Determine the (x, y) coordinate at the center of the cell enclosing the given text.  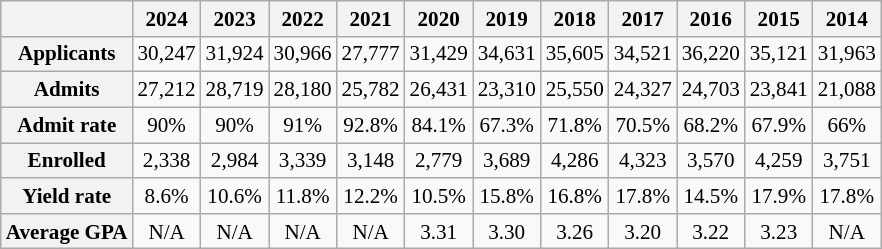
91% (303, 124)
10.5% (439, 196)
84.1% (439, 124)
3.30 (507, 230)
10.6% (235, 196)
3,751 (847, 160)
2,984 (235, 160)
21,088 (847, 90)
3,689 (507, 160)
28,180 (303, 90)
30,966 (303, 54)
2,779 (439, 160)
27,777 (371, 54)
4,323 (643, 160)
23,310 (507, 90)
3.26 (575, 230)
2015 (779, 18)
2020 (439, 18)
24,703 (711, 90)
27,212 (167, 90)
66% (847, 124)
3.22 (711, 230)
2018 (575, 18)
26,431 (439, 90)
3.31 (439, 230)
3,339 (303, 160)
67.9% (779, 124)
17.9% (779, 196)
Average GPA (67, 230)
3.20 (643, 230)
Yield rate (67, 196)
Enrolled (67, 160)
34,521 (643, 54)
35,605 (575, 54)
25,782 (371, 90)
11.8% (303, 196)
14.5% (711, 196)
2017 (643, 18)
92.8% (371, 124)
67.3% (507, 124)
70.5% (643, 124)
2014 (847, 18)
71.8% (575, 124)
Admit rate (67, 124)
36,220 (711, 54)
4,259 (779, 160)
30,247 (167, 54)
2022 (303, 18)
12.2% (371, 196)
2023 (235, 18)
31,924 (235, 54)
68.2% (711, 124)
3,148 (371, 160)
4,286 (575, 160)
24,327 (643, 90)
2019 (507, 18)
3,570 (711, 160)
31,429 (439, 54)
34,631 (507, 54)
28,719 (235, 90)
35,121 (779, 54)
25,550 (575, 90)
16.8% (575, 196)
23,841 (779, 90)
2016 (711, 18)
3.23 (779, 230)
2021 (371, 18)
8.6% (167, 196)
2,338 (167, 160)
2024 (167, 18)
15.8% (507, 196)
Admits (67, 90)
Applicants (67, 54)
31,963 (847, 54)
